For the text-containing cell, return its midpoint in [x, y] coordinate format. 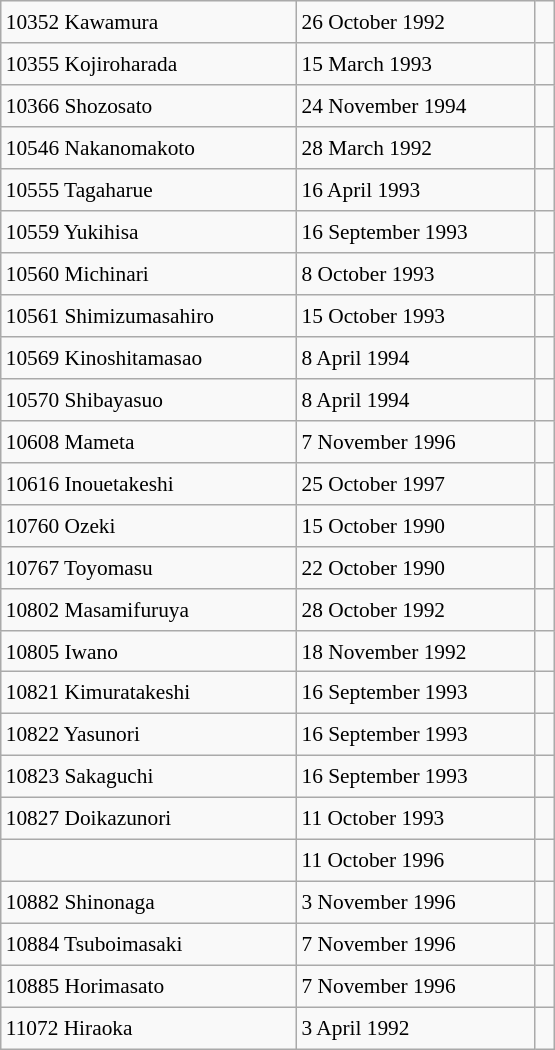
15 October 1993 [416, 316]
28 March 1992 [416, 148]
10555 Tagaharue [149, 190]
26 October 1992 [416, 22]
10821 Kimuratakeshi [149, 693]
10767 Toyomasu [149, 567]
11072 Hiraoka [149, 1028]
10560 Michinari [149, 274]
10355 Kojiroharada [149, 64]
10608 Mameta [149, 441]
10366 Shozosato [149, 106]
11 October 1996 [416, 861]
10561 Shimizumasahiro [149, 316]
10352 Kawamura [149, 22]
10760 Ozeki [149, 525]
10569 Kinoshitamasao [149, 358]
11 October 1993 [416, 819]
10616 Inouetakeshi [149, 483]
24 November 1994 [416, 106]
10885 Horimasato [149, 986]
10882 Shinonaga [149, 903]
8 October 1993 [416, 274]
18 November 1992 [416, 651]
15 October 1990 [416, 525]
10559 Yukihisa [149, 232]
10546 Nakanomakoto [149, 148]
22 October 1990 [416, 567]
25 October 1997 [416, 483]
16 April 1993 [416, 190]
10805 Iwano [149, 651]
3 April 1992 [416, 1028]
28 October 1992 [416, 609]
10570 Shibayasuo [149, 399]
10823 Sakaguchi [149, 777]
10884 Tsuboimasaki [149, 945]
10822 Yasunori [149, 735]
10802 Masamifuruya [149, 609]
10827 Doikazunori [149, 819]
15 March 1993 [416, 64]
3 November 1996 [416, 903]
